Extract the (X, Y) coordinate from the center of the cell holding the provided text.  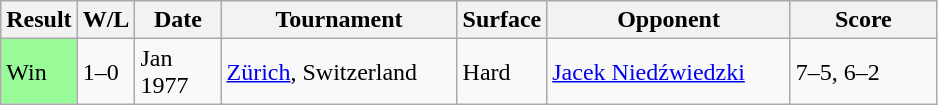
1–0 (106, 72)
Jacek Niedźwiedzki (669, 72)
Score (863, 20)
Win (39, 72)
Jan 1977 (178, 72)
7–5, 6–2 (863, 72)
Date (178, 20)
Result (39, 20)
W/L (106, 20)
Surface (502, 20)
Tournament (339, 20)
Hard (502, 72)
Opponent (669, 20)
Zürich, Switzerland (339, 72)
